Detect which cell encompasses the target text, then output its [x, y] center coordinate. 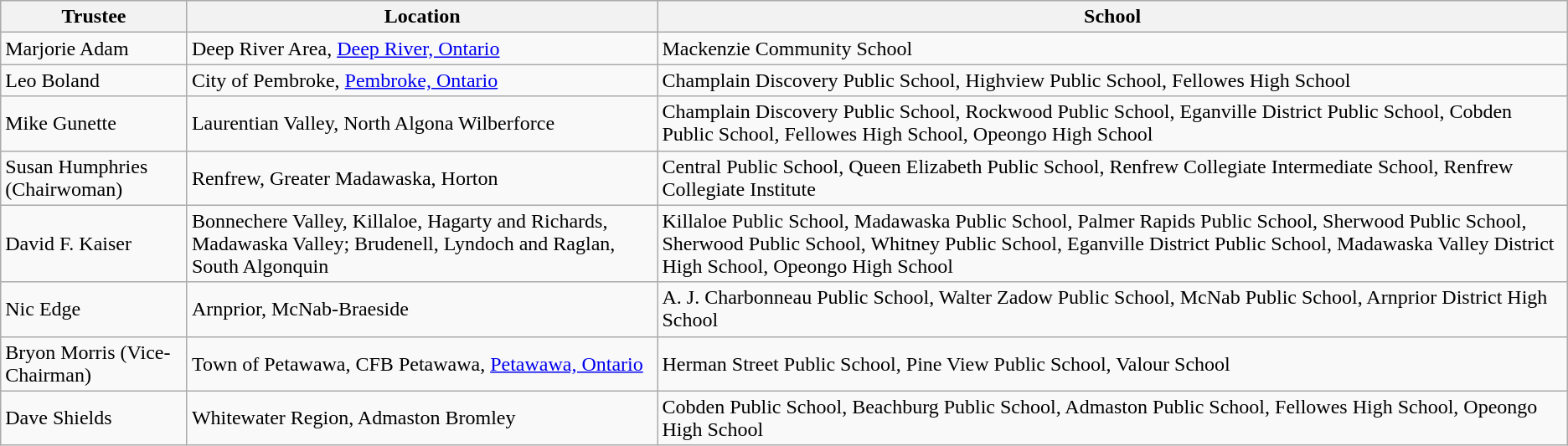
David F. Kaiser [94, 244]
Marjorie Adam [94, 49]
Bryon Morris (Vice-Chairman) [94, 363]
Leo Boland [94, 80]
A. J. Charbonneau Public School, Walter Zadow Public School, McNab Public School, Arnprior District High School [1112, 310]
Deep River Area, Deep River, Ontario [422, 49]
Herman Street Public School, Pine View Public School, Valour School [1112, 363]
Mackenzie Community School [1112, 49]
Central Public School, Queen Elizabeth Public School, Renfrew Collegiate Intermediate School, Renfrew Collegiate Institute [1112, 177]
Nic Edge [94, 310]
Dave Shields [94, 418]
Champlain Discovery Public School, Highview Public School, Fellowes High School [1112, 80]
Mike Gunette [94, 124]
School [1112, 17]
Bonnechere Valley, Killaloe, Hagarty and Richards, Madawaska Valley; Brudenell, Lyndoch and Raglan, South Algonquin [422, 244]
Laurentian Valley, North Algona Wilberforce [422, 124]
Arnprior, McNab-Braeside [422, 310]
Trustee [94, 17]
City of Pembroke, Pembroke, Ontario [422, 80]
Whitewater Region, Admaston Bromley [422, 418]
Renfrew, Greater Madawaska, Horton [422, 177]
Susan Humphries (Chairwoman) [94, 177]
Town of Petawawa, CFB Petawawa, Petawawa, Ontario [422, 363]
Cobden Public School, Beachburg Public School, Admaston Public School, Fellowes High School, Opeongo High School [1112, 418]
Location [422, 17]
